Identify which cell holds the provided text, then report its (X, Y) central coordinate. 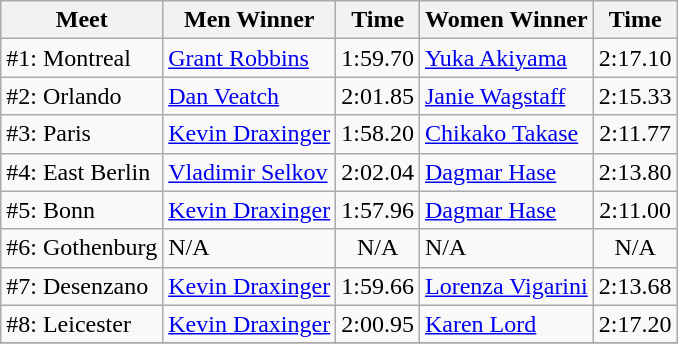
2:15.33 (635, 96)
Meet (82, 20)
2:13.68 (635, 286)
#2: Orlando (82, 96)
2:17.10 (635, 58)
#5: Bonn (82, 210)
Lorenza Vigarini (506, 286)
2:02.04 (378, 172)
2:01.85 (378, 96)
#3: Paris (82, 134)
1:58.20 (378, 134)
Men Winner (250, 20)
Chikako Takase (506, 134)
1:59.70 (378, 58)
#7: Desenzano (82, 286)
Women Winner (506, 20)
1:57.96 (378, 210)
#8: Leicester (82, 324)
2:17.20 (635, 324)
#1: Montreal (82, 58)
1:59.66 (378, 286)
Yuka Akiyama (506, 58)
2:11.00 (635, 210)
2:00.95 (378, 324)
2:13.80 (635, 172)
Dan Veatch (250, 96)
#4: East Berlin (82, 172)
Janie Wagstaff (506, 96)
Grant Robbins (250, 58)
#6: Gothenburg (82, 248)
Vladimir Selkov (250, 172)
Karen Lord (506, 324)
2:11.77 (635, 134)
